Detect which cell encompasses the target text, then output its [X, Y] center coordinate. 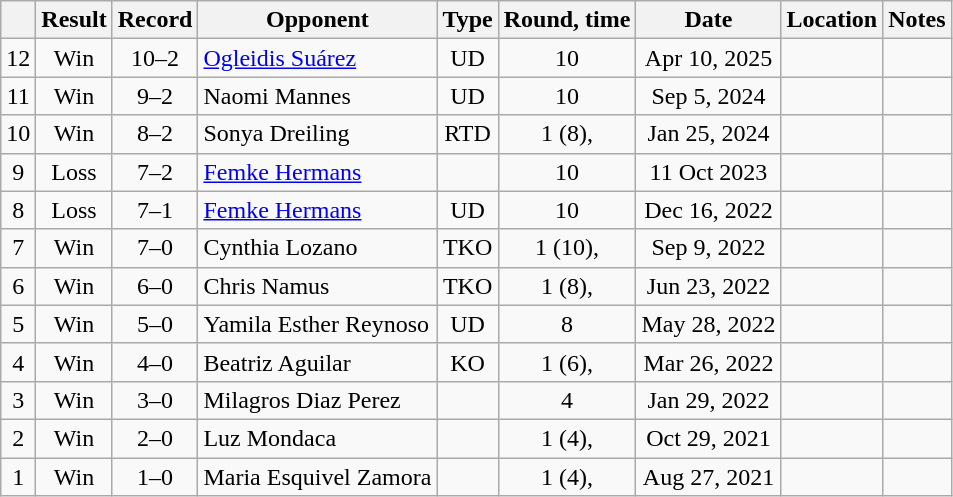
May 28, 2022 [708, 324]
Date [708, 20]
Ogleidis Suárez [318, 58]
Jun 23, 2022 [708, 286]
3–0 [155, 400]
1–0 [155, 477]
Sep 5, 2024 [708, 96]
Maria Esquivel Zamora [318, 477]
Type [468, 20]
Luz Mondaca [318, 438]
1 (6), [567, 362]
Sonya Dreiling [318, 134]
KO [468, 362]
6 [18, 286]
Round, time [567, 20]
8–2 [155, 134]
3 [18, 400]
Naomi Mannes [318, 96]
Record [155, 20]
Yamila Esther Reynoso [318, 324]
7 [18, 248]
RTD [468, 134]
5 [18, 324]
Dec 16, 2022 [708, 210]
9 [18, 172]
2–0 [155, 438]
7–0 [155, 248]
Sep 9, 2022 [708, 248]
7–2 [155, 172]
Result [74, 20]
10–2 [155, 58]
Apr 10, 2025 [708, 58]
Mar 26, 2022 [708, 362]
7–1 [155, 210]
Jan 29, 2022 [708, 400]
Beatriz Aguilar [318, 362]
Aug 27, 2021 [708, 477]
12 [18, 58]
Cynthia Lozano [318, 248]
11 [18, 96]
Jan 25, 2024 [708, 134]
5–0 [155, 324]
4–0 [155, 362]
Oct 29, 2021 [708, 438]
Milagros Diaz Perez [318, 400]
1 [18, 477]
1 (10), [567, 248]
11 Oct 2023 [708, 172]
9–2 [155, 96]
Notes [917, 20]
2 [18, 438]
Chris Namus [318, 286]
6–0 [155, 286]
Location [832, 20]
Opponent [318, 20]
